Return [x, y] of the center of cell containing provided text 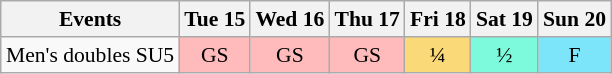
Sat 19 [504, 19]
Tue 15 [214, 19]
Events [90, 19]
Thu 17 [367, 19]
Wed 16 [290, 19]
¼ [438, 54]
Men's doubles SU5 [90, 54]
Fri 18 [438, 19]
F [574, 54]
Sun 20 [574, 19]
½ [504, 54]
